Extract the [X, Y] coordinate from the center of the cell holding the provided text.  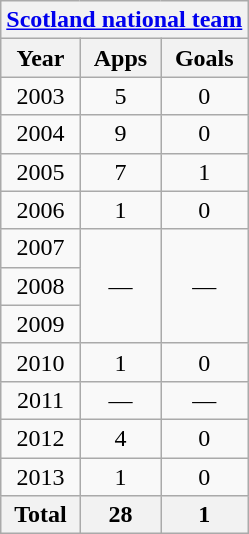
2007 [40, 248]
7 [120, 172]
2005 [40, 172]
28 [120, 515]
2011 [40, 400]
Total [40, 515]
2013 [40, 477]
Goals [204, 58]
4 [120, 438]
2010 [40, 362]
2008 [40, 286]
Apps [120, 58]
9 [120, 134]
2004 [40, 134]
2003 [40, 96]
2006 [40, 210]
Year [40, 58]
2009 [40, 324]
2012 [40, 438]
5 [120, 96]
Scotland national team [124, 20]
